Detect which cell encompasses the target text, then output its [X, Y] center coordinate. 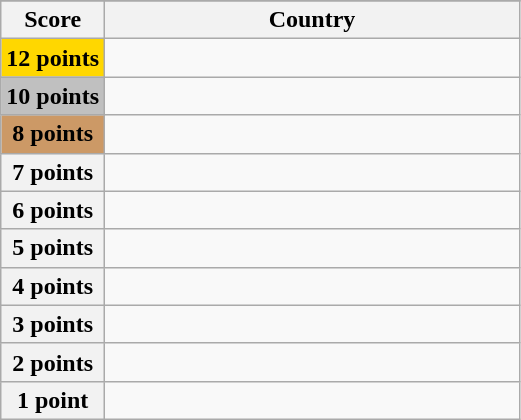
6 points [53, 210]
5 points [53, 248]
Score [53, 20]
12 points [53, 58]
Country [312, 20]
10 points [53, 96]
7 points [53, 172]
8 points [53, 134]
4 points [53, 286]
2 points [53, 362]
3 points [53, 324]
1 point [53, 400]
